Locate the cell with the specified text and output its (X, Y) center coordinate. 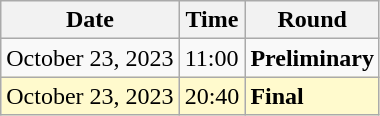
Round (312, 20)
Date (90, 20)
Preliminary (312, 58)
Final (312, 96)
Time (212, 20)
11:00 (212, 58)
20:40 (212, 96)
